From the cell containing the given text, extract its center point as (x, y) coordinate. 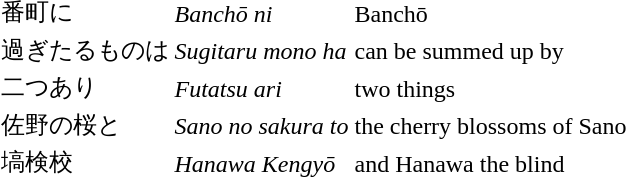
Sano no sakura to (262, 125)
Sugitaru mono ha (262, 51)
Futatsu ari (262, 88)
